Provide the (x, y) coordinate of the cell's center where the given text is located.  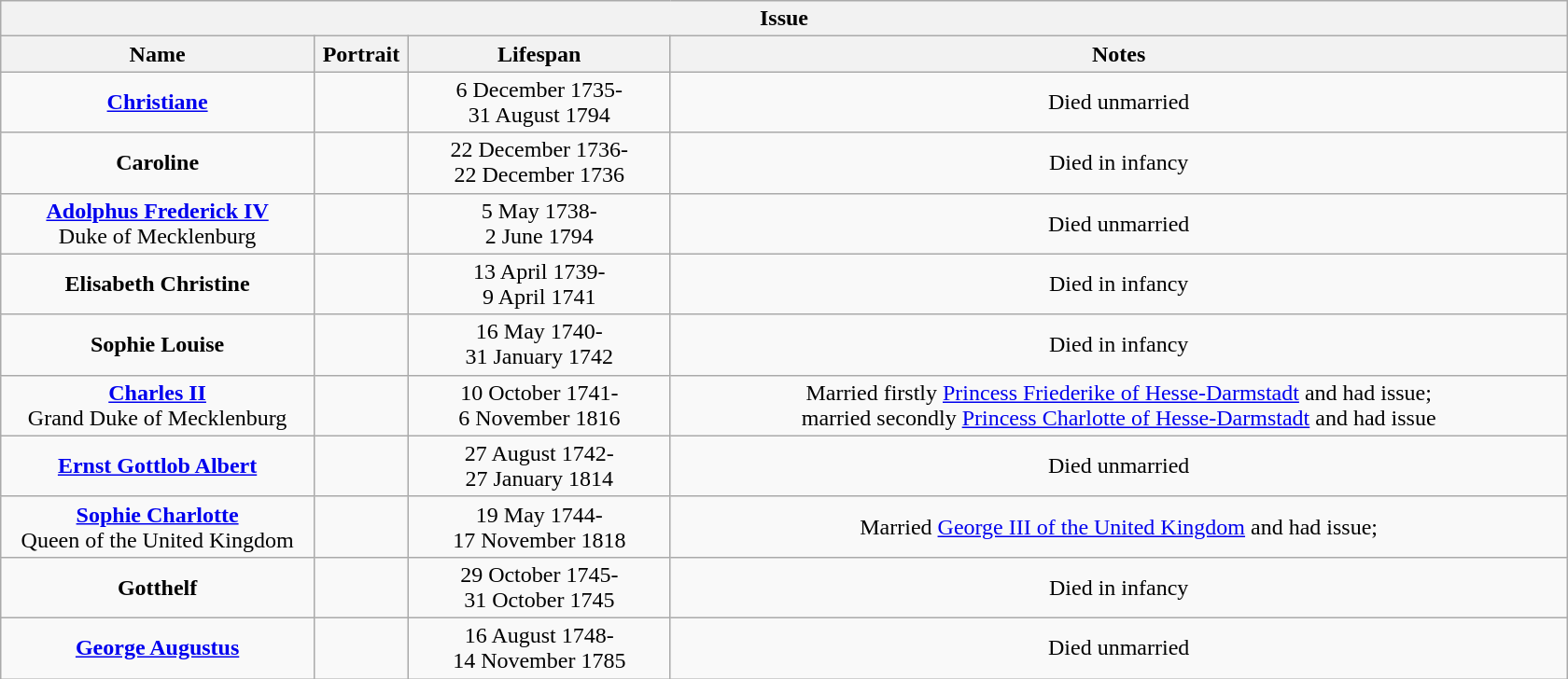
Caroline (158, 162)
22 December 1736-22 December 1736 (539, 162)
Christiane (158, 103)
Sophie CharlotteQueen of the United Kingdom (158, 526)
Married George III of the United Kingdom and had issue; (1118, 526)
29 October 1745-31 October 1745 (539, 588)
Married firstly Princess Friederike of Hesse-Darmstadt and had issue;married secondly Princess Charlotte of Hesse-Darmstadt and had issue (1118, 405)
16 May 1740- 31 January 1742 (539, 345)
Portrait (360, 54)
16 August 1748-14 November 1785 (539, 647)
Gotthelf (158, 588)
Charles II Grand Duke of Mecklenburg (158, 405)
Notes (1118, 54)
Sophie Louise (158, 345)
13 April 1739- 9 April 1741 (539, 284)
Adolphus Frederick IVDuke of Mecklenburg (158, 224)
Issue (784, 19)
George Augustus (158, 647)
5 May 1738- 2 June 1794 (539, 224)
Lifespan (539, 54)
Ernst Gottlob Albert (158, 466)
10 October 1741- 6 November 1816 (539, 405)
27 August 1742-27 January 1814 (539, 466)
Elisabeth Christine (158, 284)
Name (158, 54)
19 May 1744-17 November 1818 (539, 526)
6 December 1735- 31 August 1794 (539, 103)
